Determine the [X, Y] coordinate at the center of the cell enclosing the given text.  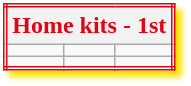
Home kits - 1st [89, 25]
